Extract the [X, Y] coordinate from the center of the cell holding the provided text.  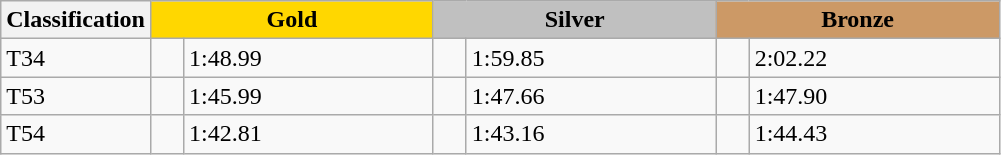
1:47.66 [591, 96]
1:47.90 [874, 96]
1:45.99 [308, 96]
1:48.99 [308, 58]
T53 [76, 96]
2:02.22 [874, 58]
T34 [76, 58]
1:43.16 [591, 134]
Silver [574, 20]
Bronze [858, 20]
1:42.81 [308, 134]
Classification [76, 20]
Gold [292, 20]
T54 [76, 134]
1:44.43 [874, 134]
1:59.85 [591, 58]
